Return the [x, y] coordinate for the center point of the cell that contains the specified text.  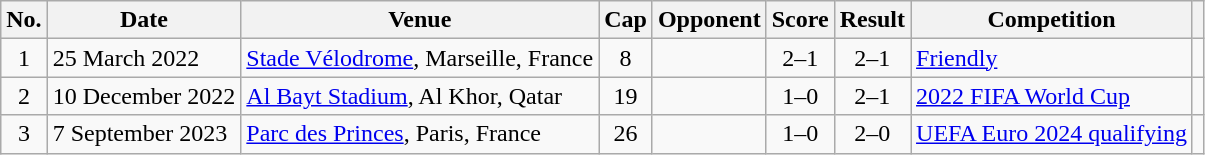
Date [144, 20]
2 [24, 96]
No. [24, 20]
Friendly [1052, 58]
Opponent [709, 20]
10 December 2022 [144, 96]
1 [24, 58]
26 [626, 134]
UEFA Euro 2024 qualifying [1052, 134]
19 [626, 96]
3 [24, 134]
2022 FIFA World Cup [1052, 96]
Al Bayt Stadium, Al Khor, Qatar [420, 96]
Score [800, 20]
Stade Vélodrome, Marseille, France [420, 58]
Competition [1052, 20]
Parc des Princes, Paris, France [420, 134]
Venue [420, 20]
2–0 [872, 134]
Result [872, 20]
8 [626, 58]
7 September 2023 [144, 134]
Cap [626, 20]
25 March 2022 [144, 58]
